Output the [X, Y] coordinate of the center of the cell containing the given text.  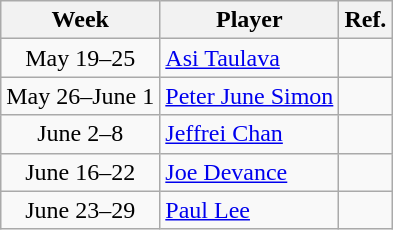
Jeffrei Chan [250, 134]
Asi Taulava [250, 58]
Player [250, 20]
Joe Devance [250, 172]
Ref. [366, 20]
Paul Lee [250, 210]
June 2–8 [80, 134]
June 16–22 [80, 172]
Week [80, 20]
May 19–25 [80, 58]
Peter June Simon [250, 96]
May 26–June 1 [80, 96]
June 23–29 [80, 210]
